Output the (x, y) coordinate of the center of the cell containing the given text.  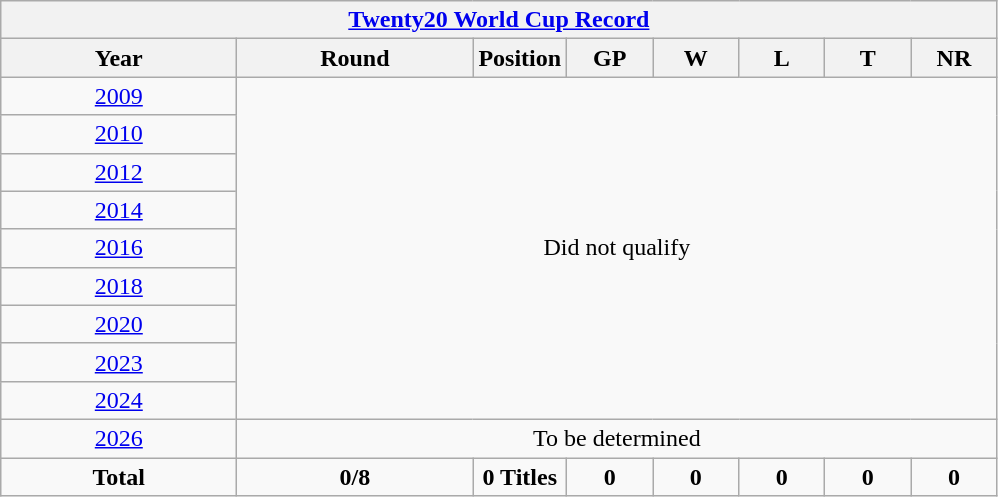
2020 (119, 324)
2010 (119, 134)
Round (355, 58)
T (868, 58)
2026 (119, 438)
2009 (119, 96)
2016 (119, 248)
Did not qualify (617, 248)
2018 (119, 286)
Year (119, 58)
GP (610, 58)
NR (954, 58)
To be determined (617, 438)
2023 (119, 362)
2014 (119, 210)
2012 (119, 172)
L (782, 58)
2024 (119, 400)
Twenty20 World Cup Record (499, 20)
Total (119, 477)
Position (520, 58)
0 Titles (520, 477)
W (696, 58)
0/8 (355, 477)
